Pinpoint the cell where the given text exists, returning its (X, Y) midpoint coordinate. 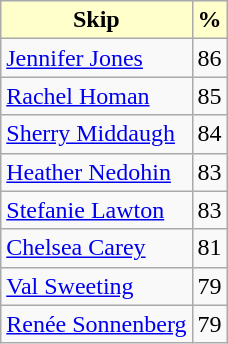
Jennifer Jones (96, 58)
84 (210, 134)
Skip (96, 20)
85 (210, 96)
Heather Nedohin (96, 172)
81 (210, 248)
Chelsea Carey (96, 248)
Stefanie Lawton (96, 210)
86 (210, 58)
Renée Sonnenberg (96, 324)
Sherry Middaugh (96, 134)
% (210, 20)
Rachel Homan (96, 96)
Val Sweeting (96, 286)
